Detect which cell encompasses the target text, then output its [X, Y] center coordinate. 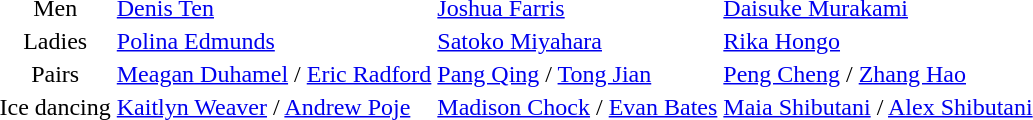
Polina Edmunds [274, 41]
Pang Qing / Tong Jian [578, 74]
Satoko Miyahara [578, 41]
Meagan Duhamel / Eric Radford [274, 74]
